Capture the cell that displays the provided text and extract its [X, Y] central coordinate. 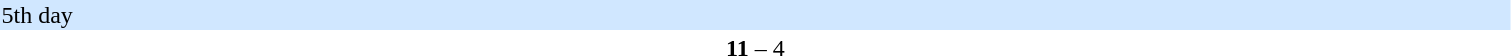
5th day [756, 15]
